Output the (x, y) coordinate of the center of the cell containing the given text.  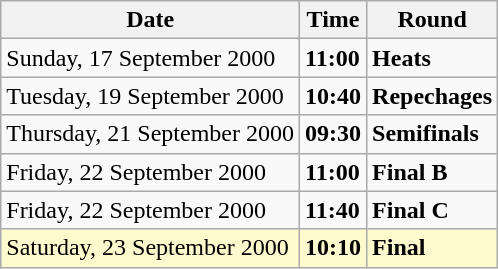
Round (432, 20)
Sunday, 17 September 2000 (150, 58)
Date (150, 20)
11:40 (334, 210)
09:30 (334, 134)
Semifinals (432, 134)
Tuesday, 19 September 2000 (150, 96)
Final C (432, 210)
10:40 (334, 96)
Final B (432, 172)
Saturday, 23 September 2000 (150, 248)
Heats (432, 58)
10:10 (334, 248)
Thursday, 21 September 2000 (150, 134)
Final (432, 248)
Time (334, 20)
Repechages (432, 96)
